From the cell containing the given text, extract its center point as [x, y] coordinate. 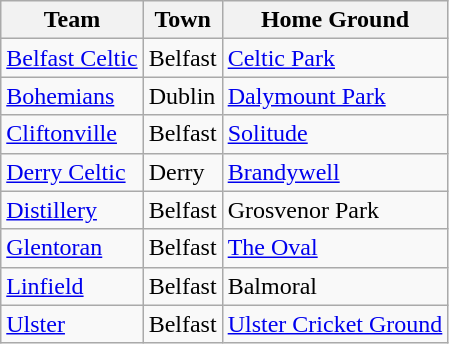
Derry [182, 172]
Celtic Park [335, 58]
Home Ground [335, 20]
Team [72, 20]
Derry Celtic [72, 172]
Grosvenor Park [335, 210]
Dalymount Park [335, 96]
The Oval [335, 248]
Brandywell [335, 172]
Town [182, 20]
Balmoral [335, 286]
Distillery [72, 210]
Bohemians [72, 96]
Dublin [182, 96]
Belfast Celtic [72, 58]
Linfield [72, 286]
Solitude [335, 134]
Cliftonville [72, 134]
Ulster [72, 324]
Ulster Cricket Ground [335, 324]
Glentoran [72, 248]
